Detect which cell encompasses the target text, then output its (x, y) center coordinate. 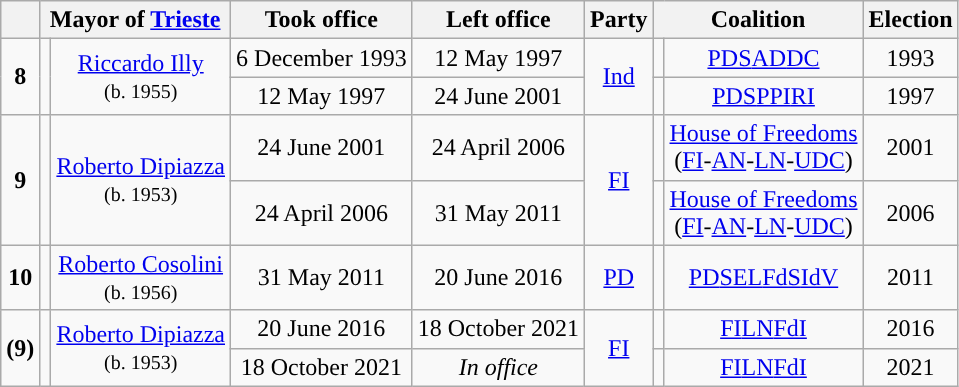
Party (619, 20)
Took office (322, 20)
2006 (910, 212)
Coalition (758, 20)
9 (20, 180)
2016 (910, 329)
PDSELFdSIdV (764, 278)
2001 (910, 148)
(9) (20, 348)
In office (498, 367)
8 (20, 77)
6 December 1993 (322, 58)
PDSPPIRI (764, 96)
2011 (910, 278)
2021 (910, 367)
10 (20, 278)
Left office (498, 20)
1997 (910, 96)
Riccardo Illy (b. 1955) (141, 77)
PDSADDC (764, 58)
PD (619, 278)
Ind (619, 77)
Roberto Cosolini (b. 1956) (141, 278)
1993 (910, 58)
Mayor of Trieste (136, 20)
Election (910, 20)
